Return (x, y) of the center of cell containing provided text 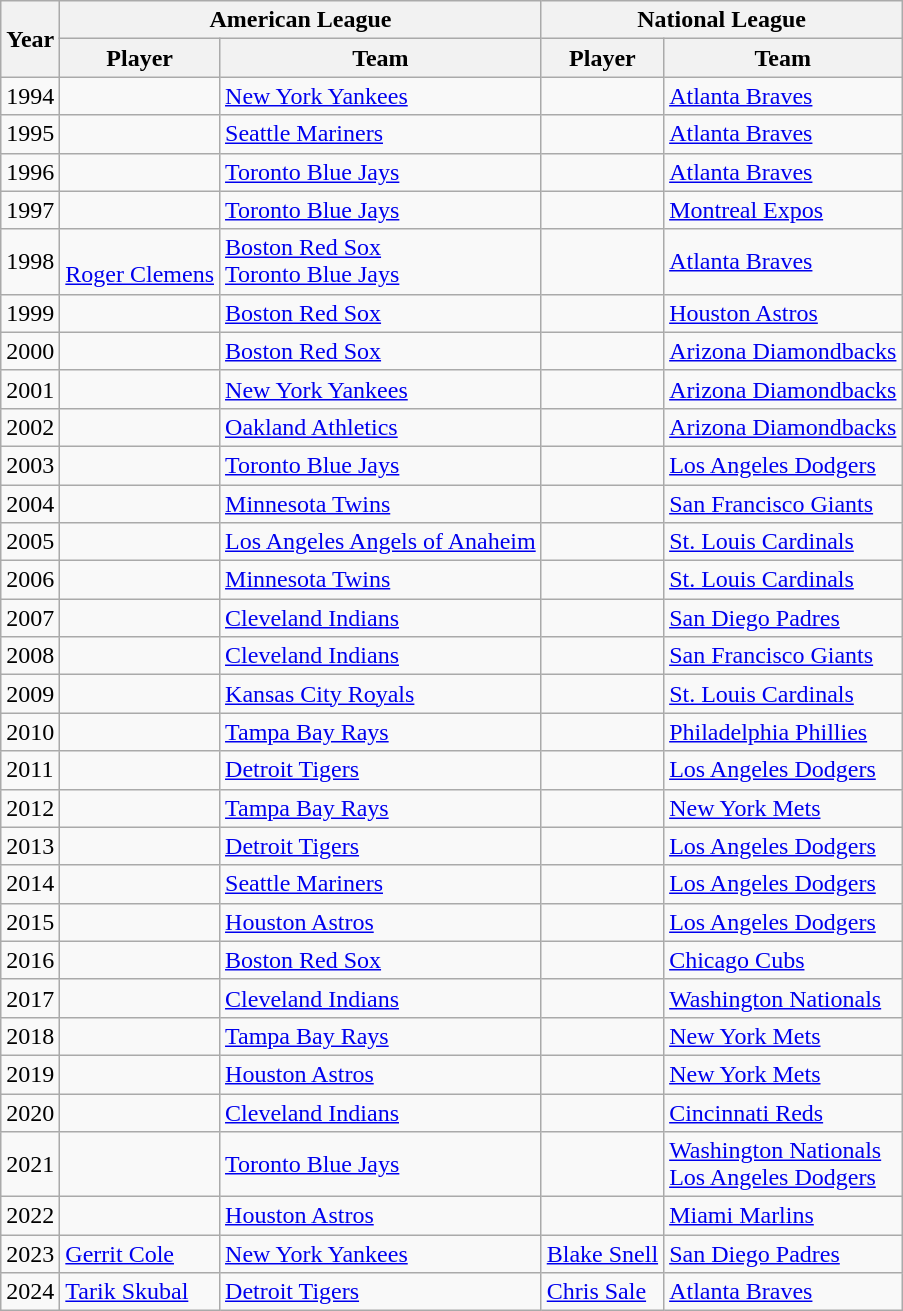
Year (30, 39)
1999 (30, 313)
1994 (30, 96)
2023 (30, 1254)
Philadelphia Phillies (783, 732)
2001 (30, 389)
1995 (30, 134)
2010 (30, 732)
2005 (30, 542)
2011 (30, 770)
2013 (30, 846)
2008 (30, 656)
Chicago Cubs (783, 960)
Washington Nationals (783, 998)
Los Angeles Angels of Anaheim (381, 542)
Chris Sale (602, 1292)
Montreal Expos (783, 210)
Gerrit Cole (140, 1254)
2021 (30, 1164)
2016 (30, 960)
Oakland Athletics (381, 427)
2014 (30, 884)
2020 (30, 1113)
Cincinnati Reds (783, 1113)
Washington Nationals Los Angeles Dodgers (783, 1164)
1997 (30, 210)
2002 (30, 427)
2009 (30, 694)
2007 (30, 618)
2017 (30, 998)
2024 (30, 1292)
1996 (30, 172)
American League (300, 20)
Boston Red SoxToronto Blue Jays (381, 262)
2015 (30, 922)
Tarik Skubal (140, 1292)
2012 (30, 808)
2019 (30, 1074)
2022 (30, 1216)
National League (722, 20)
2018 (30, 1036)
1998 (30, 262)
Miami Marlins (783, 1216)
2006 (30, 580)
Roger Clemens (140, 262)
2000 (30, 351)
Blake Snell (602, 1254)
2004 (30, 503)
Kansas City Royals (381, 694)
2003 (30, 465)
